Locate the cell with the specified text and output its [x, y] center coordinate. 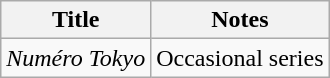
Numéro Tokyo [76, 58]
Title [76, 20]
Notes [240, 20]
Occasional series [240, 58]
